Detect which cell encompasses the target text, then output its [X, Y] center coordinate. 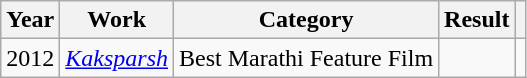
2012 [30, 58]
Year [30, 20]
Work [117, 20]
Category [306, 20]
Best Marathi Feature Film [306, 58]
Result [477, 20]
Kaksparsh [117, 58]
